Output the (X, Y) coordinate of the center of the cell containing the given text.  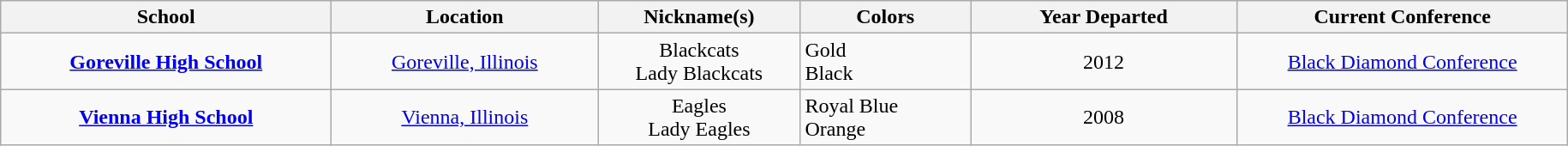
Goreville, Illinois (464, 62)
EaglesLady Eagles (699, 117)
2008 (1104, 117)
Vienna, Illinois (464, 117)
School (166, 17)
Colors (886, 17)
Year Departed (1104, 17)
2012 (1104, 62)
Vienna High School (166, 117)
Nickname(s) (699, 17)
Royal Blue Orange (886, 117)
Gold Black (886, 62)
Current Conference (1403, 17)
Location (464, 17)
BlackcatsLady Blackcats (699, 62)
Goreville High School (166, 62)
